Capture the cell that displays the provided text and extract its (X, Y) central coordinate. 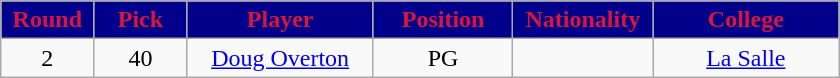
2 (48, 58)
Position (443, 20)
La Salle (746, 58)
Player (280, 20)
Pick (140, 20)
PG (443, 58)
College (746, 20)
40 (140, 58)
Doug Overton (280, 58)
Nationality (583, 20)
Round (48, 20)
